Provide the [x, y] coordinate of the cell's center where the given text is located.  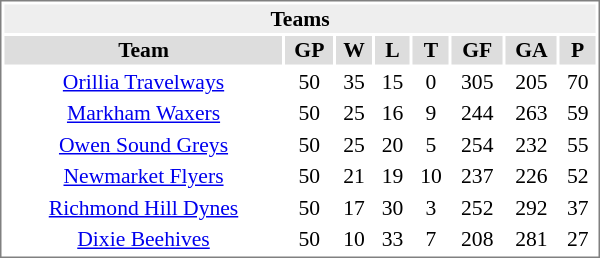
9 [431, 113]
70 [578, 82]
30 [393, 208]
GA [532, 50]
Team [143, 50]
263 [532, 113]
232 [532, 144]
16 [393, 113]
P [578, 50]
52 [578, 176]
GP [310, 50]
305 [478, 82]
252 [478, 208]
Richmond Hill Dynes [143, 208]
Markham Waxers [143, 113]
Orillia Travelways [143, 82]
205 [532, 82]
254 [478, 144]
281 [532, 239]
7 [431, 239]
Owen Sound Greys [143, 144]
W [354, 50]
19 [393, 176]
L [393, 50]
17 [354, 208]
21 [354, 176]
0 [431, 82]
27 [578, 239]
55 [578, 144]
GF [478, 50]
292 [532, 208]
244 [478, 113]
208 [478, 239]
226 [532, 176]
Dixie Beehives [143, 239]
20 [393, 144]
T [431, 50]
35 [354, 82]
5 [431, 144]
3 [431, 208]
15 [393, 82]
37 [578, 208]
33 [393, 239]
237 [478, 176]
59 [578, 113]
Teams [300, 18]
Newmarket Flyers [143, 176]
